Search for the cell housing the specified text and yield its (x, y) center coordinate. 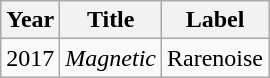
2017 (30, 58)
Title (111, 20)
Rarenoise (216, 58)
Year (30, 20)
Magnetic (111, 58)
Label (216, 20)
